Extract the [X, Y] coordinate from the center of the cell holding the provided text.  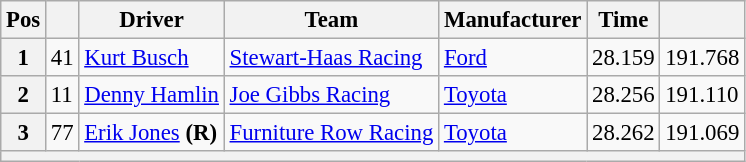
3 [24, 133]
1 [24, 58]
Manufacturer [513, 20]
Time [624, 20]
Stewart-Haas Racing [331, 58]
Team [331, 20]
28.262 [624, 133]
Erik Jones (R) [152, 133]
28.256 [624, 95]
Ford [513, 58]
Joe Gibbs Racing [331, 95]
Kurt Busch [152, 58]
Driver [152, 20]
28.159 [624, 58]
191.110 [702, 95]
2 [24, 95]
Pos [24, 20]
191.069 [702, 133]
Furniture Row Racing [331, 133]
77 [62, 133]
11 [62, 95]
41 [62, 58]
Denny Hamlin [152, 95]
191.768 [702, 58]
